Detect which cell encompasses the target text, then output its (x, y) center coordinate. 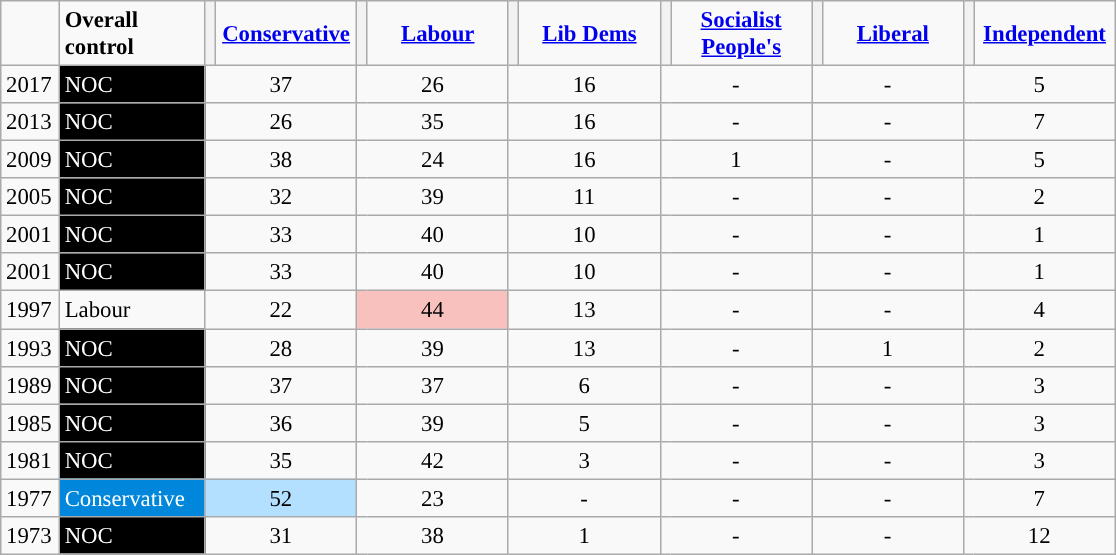
1993 (30, 348)
1981 (30, 460)
2009 (30, 160)
1997 (30, 310)
1985 (30, 423)
52 (281, 498)
4 (1039, 310)
Liberal (892, 34)
12 (1039, 536)
24 (433, 160)
2017 (30, 85)
2013 (30, 122)
1977 (30, 498)
11 (584, 197)
Independent (1044, 34)
Lib Dems (590, 34)
32 (281, 197)
31 (281, 536)
22 (281, 310)
2005 (30, 197)
6 (584, 385)
36 (281, 423)
42 (433, 460)
28 (281, 348)
Socialist People's (742, 34)
1973 (30, 536)
Overall control (132, 34)
23 (433, 498)
44 (433, 310)
1989 (30, 385)
